Detect which cell encompasses the target text, then output its (x, y) center coordinate. 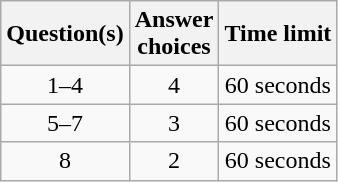
1–4 (65, 85)
5–7 (65, 123)
Time limit (278, 34)
Answer choices (174, 34)
8 (65, 161)
4 (174, 85)
3 (174, 123)
Question(s) (65, 34)
2 (174, 161)
